Determine the (X, Y) coordinate at the center of the cell enclosing the given text.  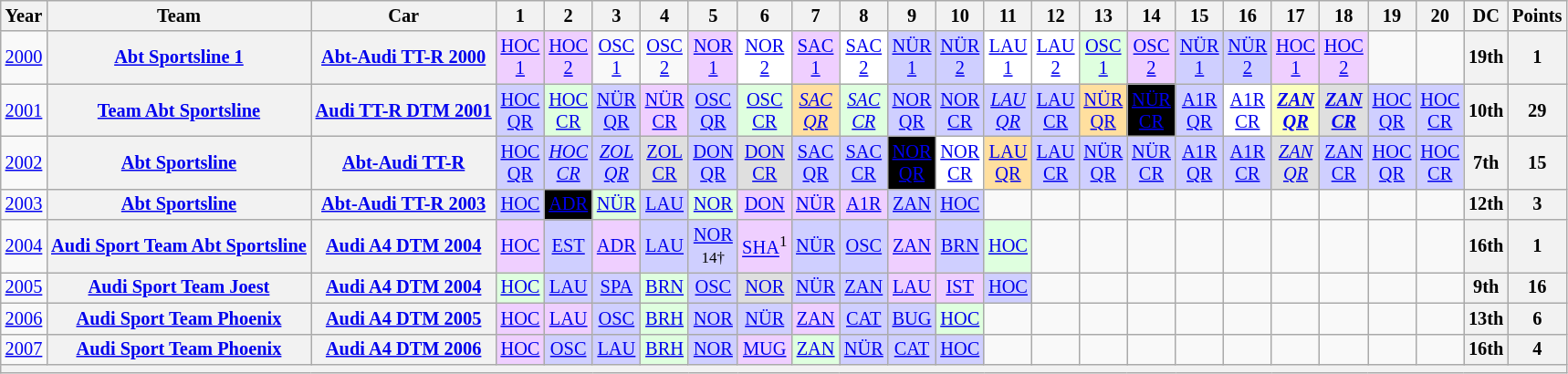
Audi A4 DTM 2006 (403, 349)
LAU2 (1056, 57)
10 (960, 16)
SPA (617, 287)
Points (1537, 16)
OSCCR (765, 110)
12 (1056, 16)
A1R (863, 204)
2 (568, 16)
Audi TT-R DTM 2001 (403, 110)
13 (1103, 16)
Team Abt Sportsline (179, 110)
7th (1486, 162)
DONQR (713, 162)
18 (1343, 16)
11 (1008, 16)
7 (816, 16)
2001 (24, 110)
2002 (24, 162)
Audi Sport Team Joest (179, 287)
2004 (24, 246)
12th (1486, 204)
14 (1152, 16)
2007 (24, 349)
Abt Sportsline 1 (179, 57)
NOR1 (713, 57)
MUG (765, 349)
Audi Sport Team Abt Sportsline (179, 246)
10th (1486, 110)
DONCR (765, 162)
2005 (24, 287)
8 (863, 16)
19th (1486, 57)
9 (913, 16)
2000 (24, 57)
17 (1296, 16)
Audi A4 DTM 2005 (403, 318)
2003 (24, 204)
BUG (913, 318)
5 (713, 16)
Abt-Audi TT-R 2003 (403, 204)
13th (1486, 318)
9th (1486, 287)
SAC1 (816, 57)
ZOLQR (617, 162)
Abt-Audi TT-R (403, 162)
20 (1440, 16)
SHA1 (765, 246)
OSCQR (713, 110)
Year (24, 16)
EST (568, 246)
ZOLCR (664, 162)
SAC2 (863, 57)
LAU1 (1008, 57)
IST (960, 287)
NOR2 (765, 57)
2006 (24, 318)
DC (1486, 16)
19 (1393, 16)
Team (179, 16)
NOR14† (713, 246)
29 (1537, 110)
Car (403, 16)
DON (765, 204)
Abt-Audi TT-R 2000 (403, 57)
